Determine the [X, Y] coordinate at the center of the cell enclosing the given text.  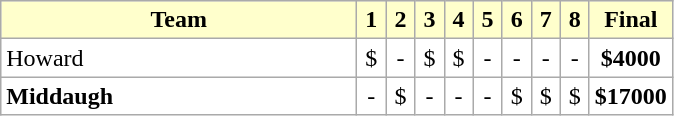
8 [574, 20]
$4000 [630, 58]
1 [372, 20]
$17000 [630, 96]
3 [430, 20]
4 [458, 20]
Final [630, 20]
5 [488, 20]
7 [546, 20]
2 [400, 20]
Team [179, 20]
Howard [179, 58]
6 [516, 20]
Middaugh [179, 96]
